Capture the cell that displays the provided text and extract its (x, y) central coordinate. 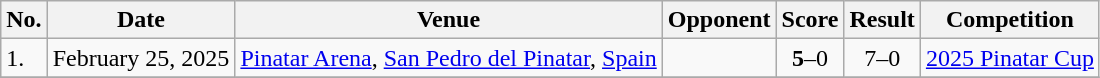
No. (24, 20)
Opponent (719, 20)
Score (810, 20)
February 25, 2025 (141, 58)
Result (882, 20)
Venue (448, 20)
2025 Pinatar Cup (1010, 58)
5–0 (810, 58)
Pinatar Arena, San Pedro del Pinatar, Spain (448, 58)
Date (141, 20)
7–0 (882, 58)
1. (24, 58)
Competition (1010, 20)
